Output the (X, Y) coordinate of the center of the cell containing the given text.  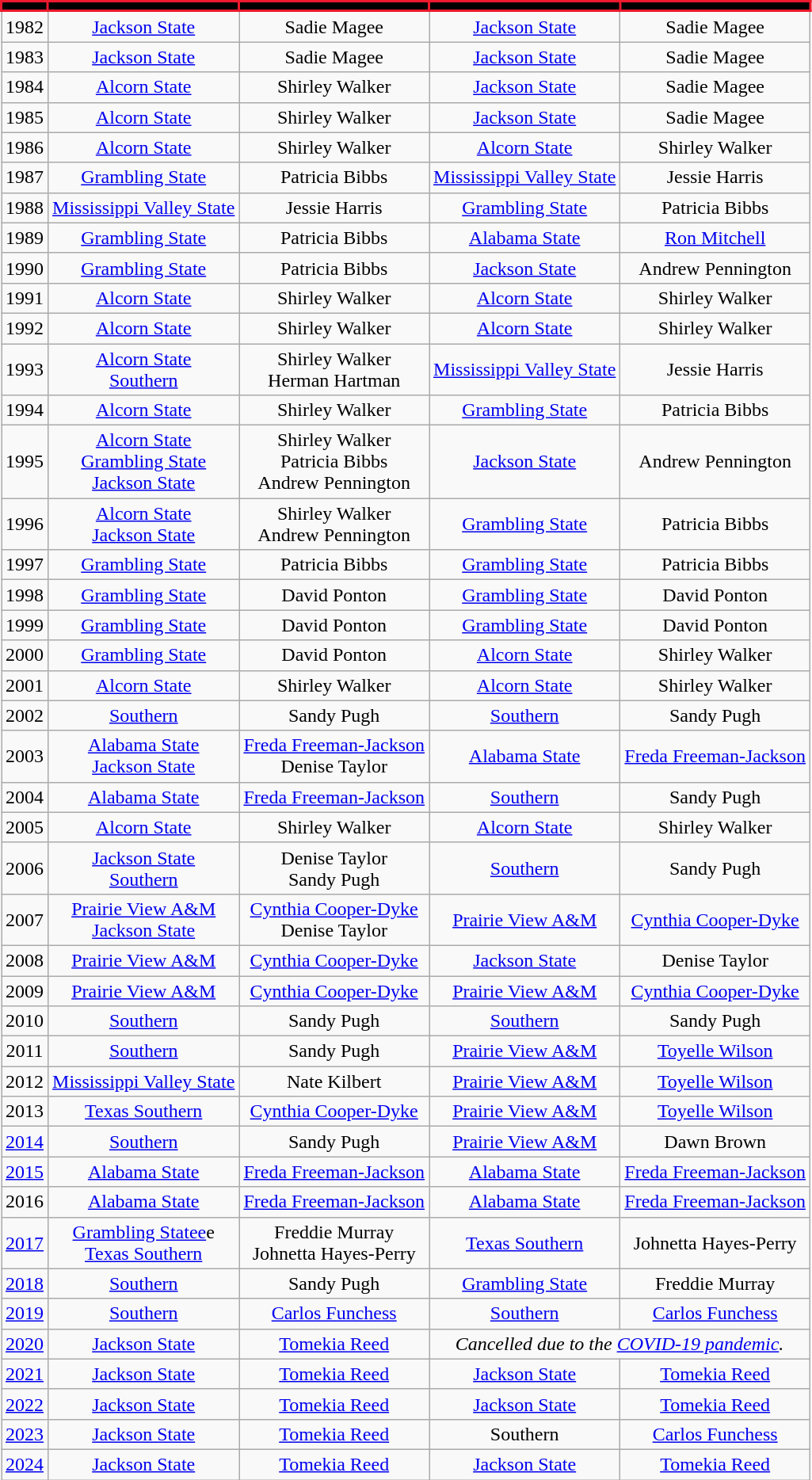
2014 (25, 1142)
1989 (25, 238)
2018 (25, 1284)
2010 (25, 1021)
Alcorn StateJackson State (144, 524)
2013 (25, 1112)
Shirley WalkerAndrew Pennington (334, 524)
1993 (25, 369)
2009 (25, 991)
2004 (25, 797)
2011 (25, 1051)
Alcorn StateSouthern (144, 369)
Jackson StateSouthern (144, 868)
2021 (25, 1374)
Freda Freeman-JacksonDenise Taylor (334, 756)
1997 (25, 565)
1987 (25, 177)
Prairie View A&MJackson State (144, 919)
1995 (25, 462)
2012 (25, 1081)
1982 (25, 27)
Grambling StateeeTexas Southern (144, 1242)
1988 (25, 208)
2017 (25, 1242)
2001 (25, 685)
2006 (25, 868)
1991 (25, 298)
1984 (25, 87)
2015 (25, 1172)
1983 (25, 57)
Ron Mitchell (715, 238)
Cancelled due to the COVID-19 pandemic. (619, 1344)
Denise TaylorSandy Pugh (334, 868)
1990 (25, 268)
1996 (25, 524)
2023 (25, 1434)
1999 (25, 625)
Shirley WalkerPatricia BibbsAndrew Pennington (334, 462)
1994 (25, 410)
2024 (25, 1464)
Cynthia Cooper-DykeDenise Taylor (334, 919)
1992 (25, 328)
Alcorn StateGrambling StateJackson State (144, 462)
2002 (25, 715)
Dawn Brown (715, 1142)
2000 (25, 655)
1998 (25, 595)
Nate Kilbert (334, 1081)
2020 (25, 1344)
2019 (25, 1314)
2003 (25, 756)
Freddie Murray (715, 1284)
1985 (25, 117)
Johnetta Hayes-Perry (715, 1242)
2016 (25, 1202)
Freddie MurrayJohnetta Hayes-Perry (334, 1242)
Shirley WalkerHerman Hartman (334, 369)
2005 (25, 827)
2007 (25, 919)
Alabama StateJackson State (144, 756)
2008 (25, 960)
1986 (25, 147)
Denise Taylor (715, 960)
2022 (25, 1404)
